Provide the [X, Y] coordinate of the cell's center where the given text is located.  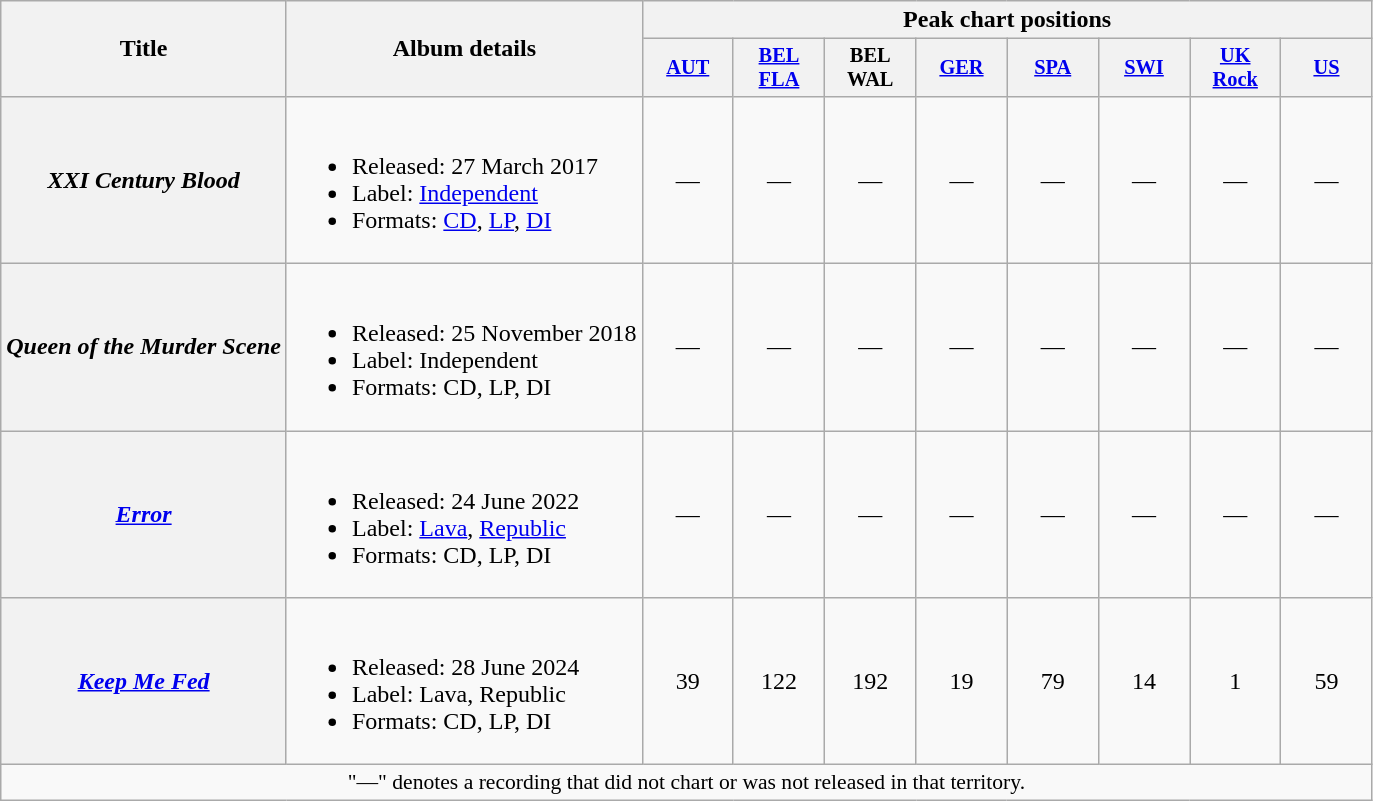
"—" denotes a recording that did not chart or was not released in that territory. [686, 783]
SPA [1052, 68]
Released: 25 November 2018Label: IndependentFormats: CD, LP, DI [464, 348]
Album details [464, 49]
14 [1144, 682]
Keep Me Fed [144, 682]
Released: 28 June 2024Label: Lava, RepublicFormats: CD, LP, DI [464, 682]
Released: 27 March 2017Label: IndependentFormats: CD, LP, DI [464, 180]
1 [1236, 682]
39 [688, 682]
AUT [688, 68]
122 [778, 682]
US [1326, 68]
XXI Century Blood [144, 180]
BELFLA [778, 68]
Title [144, 49]
Error [144, 514]
Released: 24 June 2022Label: Lava, RepublicFormats: CD, LP, DI [464, 514]
SWI [1144, 68]
Peak chart positions [1007, 20]
UKRock [1236, 68]
GER [962, 68]
19 [962, 682]
BELWAL [870, 68]
192 [870, 682]
59 [1326, 682]
Queen of the Murder Scene [144, 348]
79 [1052, 682]
